Find where the given text appears and provide that cell's center as (X, Y) coordinate. 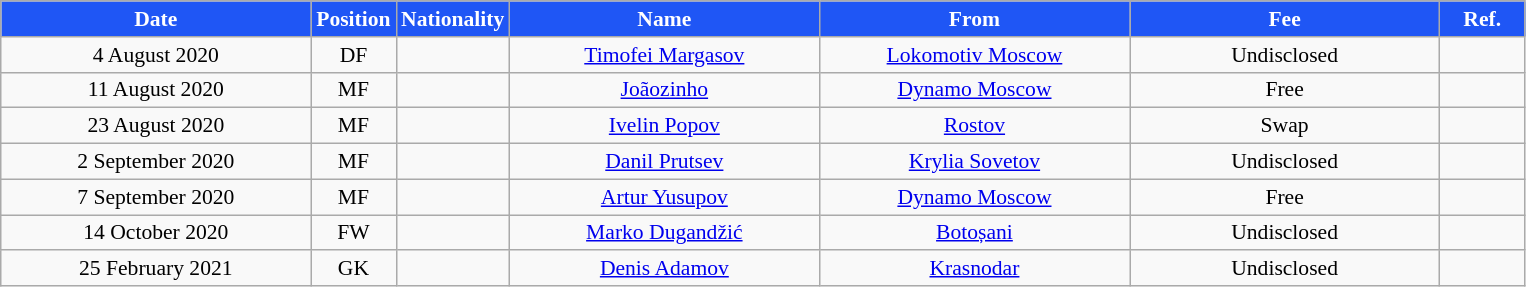
Danil Prutsev (664, 162)
11 August 2020 (156, 90)
25 February 2021 (156, 269)
2 September 2020 (156, 162)
Ref. (1482, 19)
Fee (1285, 19)
Denis Adamov (664, 269)
Lokomotiv Moscow (974, 55)
Artur Yusupov (664, 197)
Timofei Margasov (664, 55)
Botoșani (974, 233)
FW (354, 233)
Krasnodar (974, 269)
Nationality (452, 19)
From (974, 19)
DF (354, 55)
Position (354, 19)
Date (156, 19)
23 August 2020 (156, 126)
14 October 2020 (156, 233)
Ivelin Popov (664, 126)
Rostov (974, 126)
Joãozinho (664, 90)
4 August 2020 (156, 55)
Marko Dugandžić (664, 233)
GK (354, 269)
Krylia Sovetov (974, 162)
Name (664, 19)
7 September 2020 (156, 197)
Swap (1285, 126)
